Output the (X, Y) coordinate of the center of the cell containing the given text.  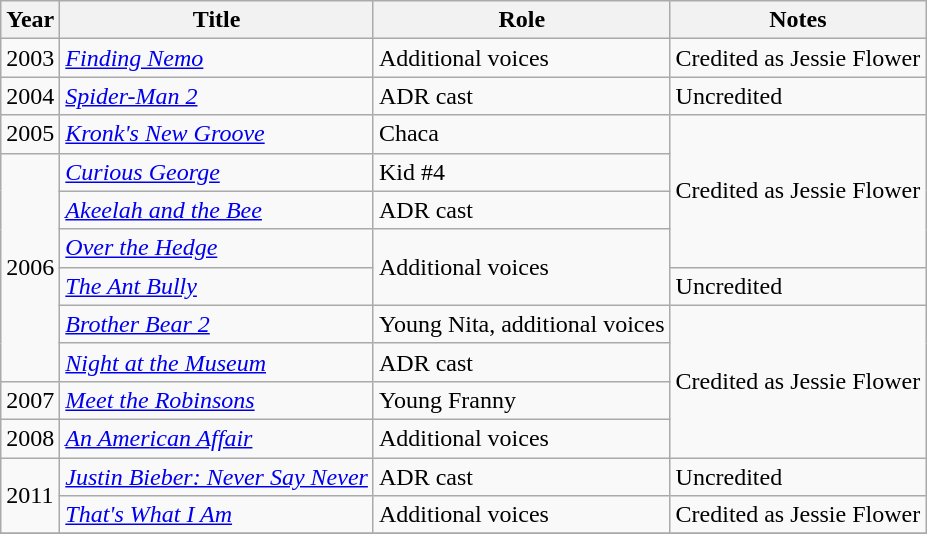
Kid #4 (522, 172)
Over the Hedge (217, 248)
Kronk's New Groove (217, 134)
2003 (30, 58)
That's What I Am (217, 515)
Justin Bieber: Never Say Never (217, 477)
2005 (30, 134)
Year (30, 20)
2004 (30, 96)
Role (522, 20)
Night at the Museum (217, 362)
Notes (798, 20)
Brother Bear 2 (217, 324)
Finding Nemo (217, 58)
Spider-Man 2 (217, 96)
Akeelah and the Bee (217, 210)
Meet the Robinsons (217, 400)
2006 (30, 267)
Chaca (522, 134)
Young Nita, additional voices (522, 324)
Young Franny (522, 400)
An American Affair (217, 438)
The Ant Bully (217, 286)
Curious George (217, 172)
Title (217, 20)
2007 (30, 400)
2008 (30, 438)
2011 (30, 496)
